Return (X, Y) of the center of cell containing provided text 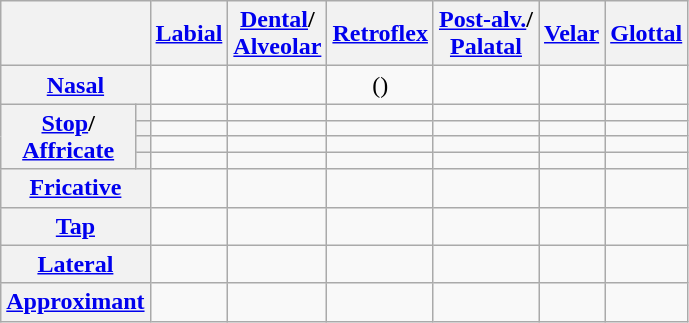
Stop/Affricate (68, 136)
Tap (76, 226)
Velar (572, 34)
Dental/Alveolar (278, 34)
Labial (189, 34)
Post-alv./Palatal (486, 34)
Glottal (646, 34)
Retroflex (380, 34)
Nasal (76, 85)
Approximant (76, 302)
() (380, 85)
Fricative (76, 188)
Lateral (76, 264)
